Locate the cell with the specified text and output its (X, Y) center coordinate. 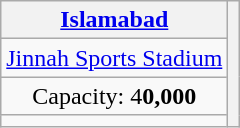
Capacity: 40,000 (114, 96)
Islamabad (114, 20)
Jinnah Sports Stadium (114, 58)
